Output the (X, Y) coordinate of the center of the cell containing the given text.  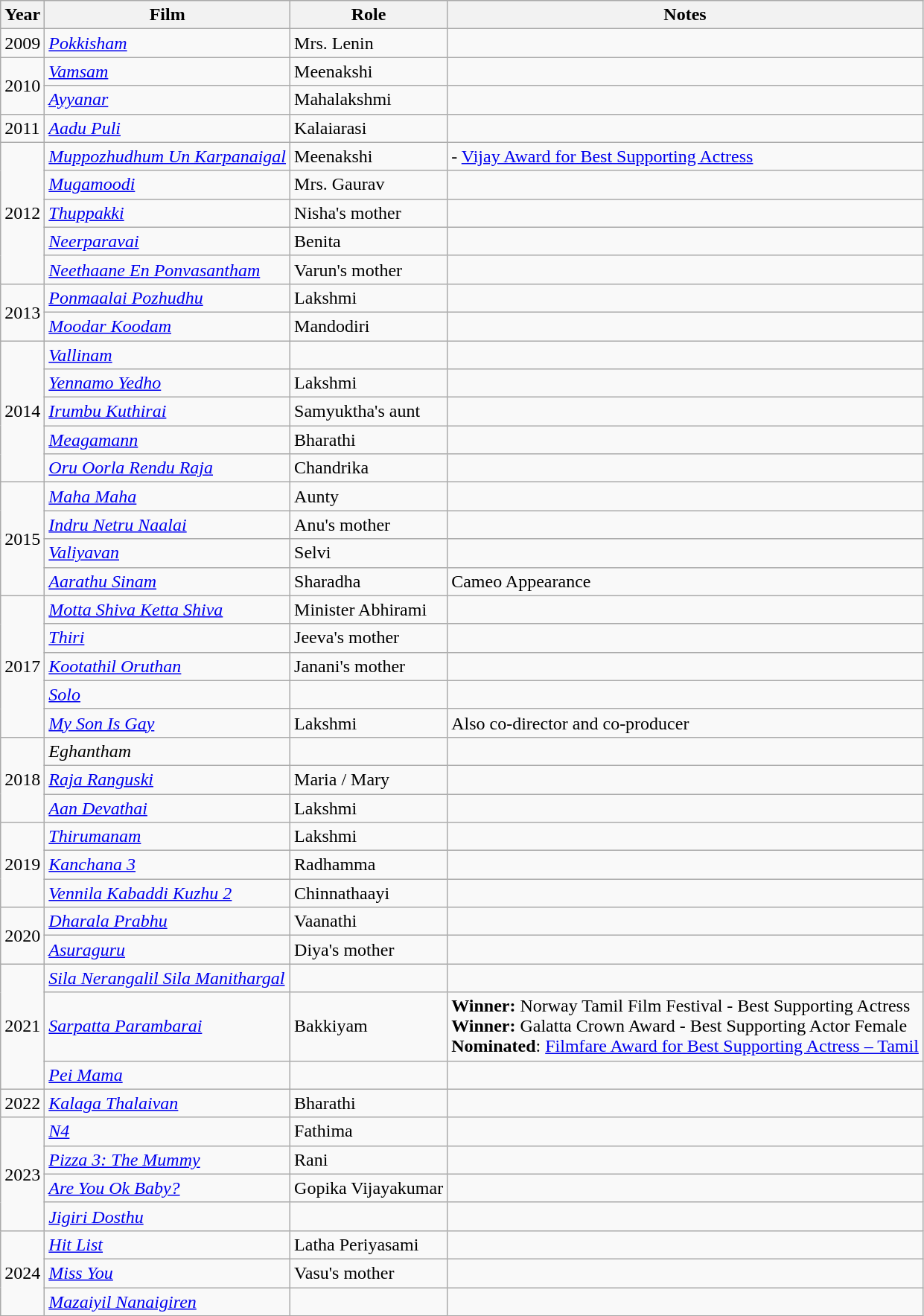
Ayyanar (168, 100)
Asuraguru (168, 950)
Aan Devathai (168, 808)
Sila Nerangalil Sila Manithargal (168, 978)
- Vijay Award for Best Supporting Actress (685, 156)
Are You Ok Baby? (168, 1188)
Mugamoodi (168, 185)
Solo (168, 694)
Selvi (369, 553)
2024 (22, 1273)
Eghantham (168, 751)
Neerparavai (168, 241)
2012 (22, 213)
Also co-director and co-producer (685, 723)
Cameo Appearance (685, 581)
2019 (22, 865)
Varun's mother (369, 269)
Yennamo Yedho (168, 383)
2022 (22, 1103)
Moodar Koodam (168, 326)
2020 (22, 936)
2018 (22, 779)
Sharadha (369, 581)
Chinnathaayi (369, 893)
2014 (22, 412)
Role (369, 15)
Fathima (369, 1131)
Irumbu Kuthirai (168, 412)
Anu's mother (369, 525)
Gopika Vijayakumar (369, 1188)
Dharala Prabhu (168, 921)
Latha Periyasami (369, 1245)
Muppozhudhum Un Karpanaigal (168, 156)
Samyuktha's aunt (369, 412)
Kootathil Oruthan (168, 666)
Mahalakshmi (369, 100)
Maha Maha (168, 496)
Mrs. Gaurav (369, 185)
2009 (22, 43)
2013 (22, 312)
Chandrika (369, 468)
Kalaga Thalaivan (168, 1103)
Year (22, 15)
Vasu's mother (369, 1273)
Hit List (168, 1245)
N4 (168, 1131)
Neethaane En Ponvasantham (168, 269)
Oru Oorla Rendu Raja (168, 468)
Pizza 3: The Mummy (168, 1160)
Ponmaalai Pozhudhu (168, 298)
Aarathu Sinam (168, 581)
Indru Netru Naalai (168, 525)
Notes (685, 15)
Nisha's mother (369, 213)
Thiri (168, 638)
Diya's mother (369, 950)
Aunty (369, 496)
Pokkisham (168, 43)
Vamsam (168, 71)
2023 (22, 1174)
2017 (22, 666)
Film (168, 15)
Raja Ranguski (168, 779)
Sarpatta Parambarai (168, 1026)
2015 (22, 539)
Jigiri Dosthu (168, 1216)
Bakkiyam (369, 1026)
2021 (22, 1026)
Meagamann (168, 440)
Minister Abhirami (369, 610)
Kanchana 3 (168, 865)
Kalaiarasi (369, 128)
Mrs. Lenin (369, 43)
Aadu Puli (168, 128)
Rani (369, 1160)
Vennila Kabaddi Kuzhu 2 (168, 893)
Jeeva's mother (369, 638)
Vallinam (168, 355)
Mandodiri (369, 326)
2011 (22, 128)
Maria / Mary (369, 779)
Benita (369, 241)
Janani's mother (369, 666)
Pei Mama (168, 1075)
Vaanathi (369, 921)
My Son Is Gay (168, 723)
Thuppakki (168, 213)
Valiyavan (168, 553)
Miss You (168, 1273)
Radhamma (369, 865)
Mazaiyil Nanaigiren (168, 1302)
2010 (22, 86)
Motta Shiva Ketta Shiva (168, 610)
Thirumanam (168, 837)
